Search for the cell housing the specified text and yield its [X, Y] center coordinate. 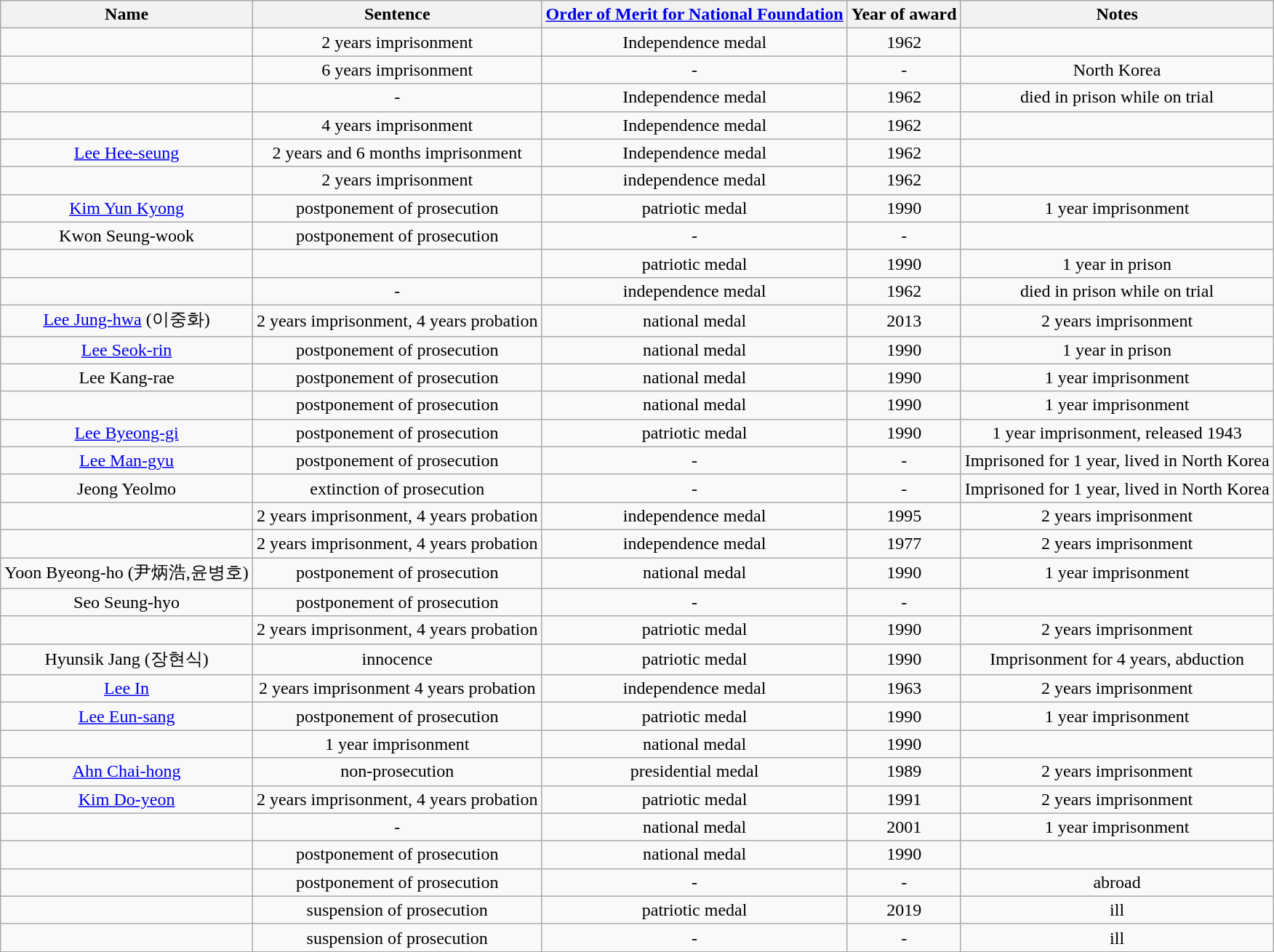
Year of award [904, 15]
1991 [904, 799]
Jeong Yeolmo [127, 488]
innocence [397, 659]
North Korea [1117, 70]
Order of Merit for National Foundation [694, 15]
Lee Byeong-gi [127, 433]
extinction of prosecution [397, 488]
Name [127, 15]
Lee Hee-seung [127, 153]
1977 [904, 543]
Lee Jung-hwa (이중화) [127, 320]
non-prosecution [397, 772]
Kim Yun Kyong [127, 208]
Lee Seok-rin [127, 350]
2013 [904, 320]
Lee In [127, 689]
Lee Man-gyu [127, 460]
Hyunsik Jang (장현식) [127, 659]
1 year imprisonment, released 1943 [1117, 433]
2001 [904, 827]
presidential medal [694, 772]
Ahn Chai-hong [127, 772]
4 years imprisonment [397, 125]
Kwon Seung-wook [127, 236]
Lee Kang-rae [127, 377]
2019 [904, 910]
2 years imprisonment 4 years probation [397, 689]
abroad [1117, 882]
Imprisonment for 4 years, abduction [1117, 659]
Lee Eun-sang [127, 716]
Kim Do-yeon [127, 799]
Seo Seung-hyo [127, 602]
1995 [904, 516]
6 years imprisonment [397, 70]
1963 [904, 689]
Yoon Byeong-ho (尹炳浩,윤병호) [127, 573]
Notes [1117, 15]
Sentence [397, 15]
1989 [904, 772]
2 years and 6 months imprisonment [397, 153]
